Scan for the cell matching the given text and deliver its (X, Y) coordinate at center. 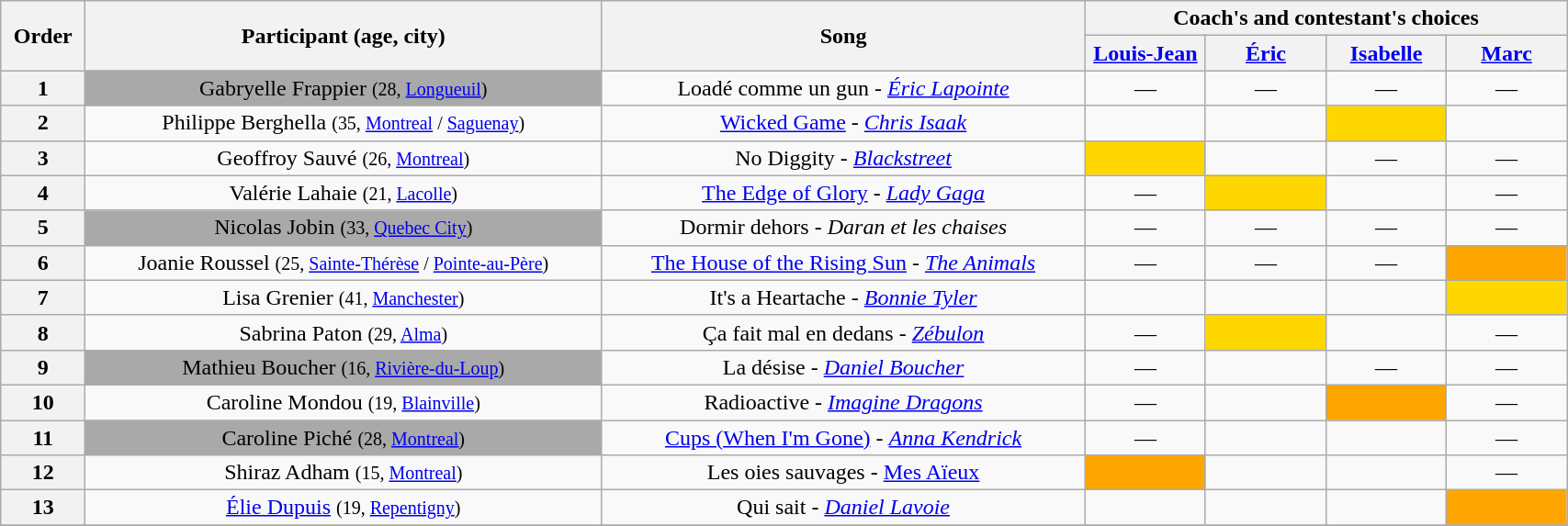
Éric (1266, 53)
6 (43, 263)
8 (43, 332)
It's a Heartache - Bonnie Tyler (843, 297)
Song (843, 36)
Nicolas Jobin (33, Quebec City) (344, 228)
Loadé comme un gun - Éric Lapointe (843, 88)
13 (43, 508)
3 (43, 158)
Valérie Lahaie (21, Lacolle) (344, 193)
La désise - Daniel Boucher (843, 367)
Cups (When I'm Gone) - Anna Kendrick (843, 438)
10 (43, 402)
Caroline Mondou (19, Blainville) (344, 402)
Marc (1506, 53)
2 (43, 123)
The Edge of Glory - Lady Gaga (843, 193)
Ça fait mal en dedans - Zébulon (843, 332)
Order (43, 36)
Radioactive - Imagine Dragons (843, 402)
1 (43, 88)
The House of the Rising Sun - The Animals (843, 263)
Les oies sauvages - Mes Aïeux (843, 473)
Geoffroy Sauvé (26, Montreal) (344, 158)
Participant (age, city) (344, 36)
Philippe Berghella (35, Montreal / Saguenay) (344, 123)
Gabryelle Frappier (28, Longueuil) (344, 88)
No Diggity - Blackstreet (843, 158)
Qui sait - Daniel Lavoie (843, 508)
11 (43, 438)
Dormir dehors - Daran et les chaises (843, 228)
12 (43, 473)
Shiraz Adham (15, Montreal) (344, 473)
Caroline Piché (28, Montreal) (344, 438)
9 (43, 367)
Lisa Grenier (41, Manchester) (344, 297)
Wicked Game - Chris Isaak (843, 123)
7 (43, 297)
Joanie Roussel (25, Sainte-Thérèse / Pointe-au-Père) (344, 263)
4 (43, 193)
Coach's and contestant's choices (1325, 18)
Louis-Jean (1145, 53)
Élie Dupuis (19, Repentigny) (344, 508)
Isabelle (1387, 53)
5 (43, 228)
Mathieu Boucher (16, Rivière-du-Loup) (344, 367)
Sabrina Paton (29, Alma) (344, 332)
